Search for the cell housing the specified text and yield its (X, Y) center coordinate. 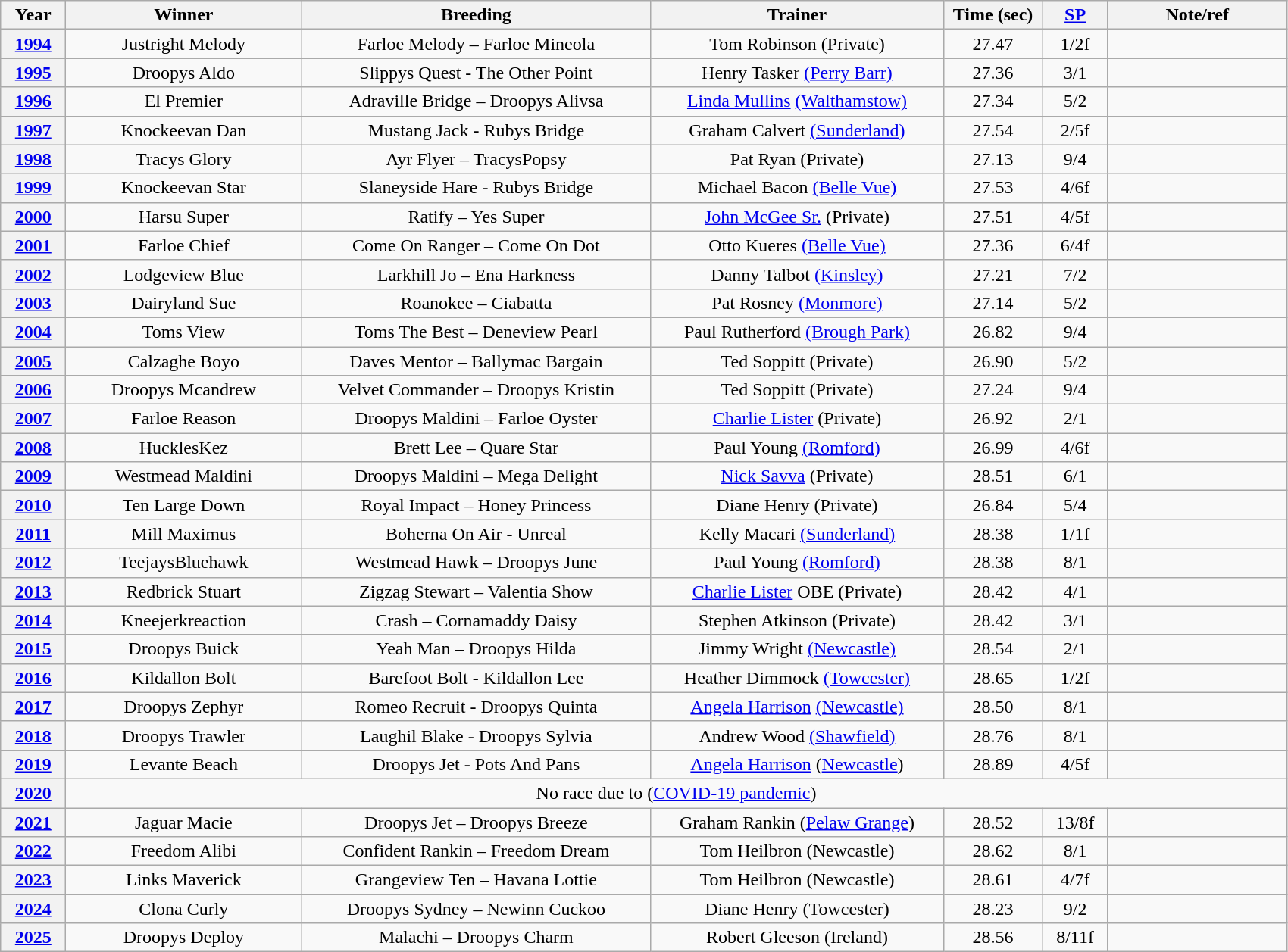
Winner (183, 15)
Farloe Chief (183, 245)
2003 (33, 303)
Come On Ranger – Come On Dot (476, 245)
1997 (33, 130)
Droopys Buick (183, 649)
Robert Gleeson (Ireland) (797, 938)
4/7f (1075, 880)
Toms View (183, 332)
Henry Tasker (Perry Barr) (797, 73)
7/2 (1075, 274)
Barefoot Bolt - Kildallon Lee (476, 678)
Time (sec) (993, 15)
28.76 (993, 735)
No race due to (COVID-19 pandemic) (676, 793)
Graham Rankin (Pelaw Grange) (797, 822)
1994 (33, 44)
26.84 (993, 505)
2018 (33, 735)
Roanokee – Ciabatta (476, 303)
2021 (33, 822)
2017 (33, 707)
28.23 (993, 909)
Lodgeview Blue (183, 274)
Westmead Hawk – Droopys June (476, 563)
Ten Large Down (183, 505)
2001 (33, 245)
Westmead Maldini (183, 476)
Harsu Super (183, 217)
Malachi – Droopys Charm (476, 938)
TeejaysBluehawk (183, 563)
2013 (33, 591)
Adraville Bridge – Droopys Alivsa (476, 101)
28.62 (993, 851)
2022 (33, 851)
Droopys Maldini – Mega Delight (476, 476)
Brett Lee – Quare Star (476, 448)
Knockeevan Star (183, 188)
Note/ref (1197, 15)
Otto Kueres (Belle Vue) (797, 245)
Farloe Reason (183, 419)
1/1f (1075, 534)
2020 (33, 793)
28.56 (993, 938)
Levante Beach (183, 764)
Knockeevan Dan (183, 130)
28.89 (993, 764)
2009 (33, 476)
Justright Melody (183, 44)
27.21 (993, 274)
Michael Bacon (Belle Vue) (797, 188)
Velvet Commander – Droopys Kristin (476, 390)
Pat Ryan (Private) (797, 159)
28.54 (993, 649)
2012 (33, 563)
2019 (33, 764)
Pat Rosney (Monmore) (797, 303)
1996 (33, 101)
Jaguar Macie (183, 822)
2025 (33, 938)
Droopys Maldini – Farloe Oyster (476, 419)
6/1 (1075, 476)
2015 (33, 649)
Linda Mullins (Walthamstow) (797, 101)
2011 (33, 534)
27.13 (993, 159)
Stephen Atkinson (Private) (797, 620)
Links Maverick (183, 880)
Droopys Aldo (183, 73)
Kelly Macari (Sunderland) (797, 534)
Breeding (476, 15)
El Premier (183, 101)
Ratify – Yes Super (476, 217)
Paul Rutherford (Brough Park) (797, 332)
2023 (33, 880)
27.47 (993, 44)
Grangeview Ten – Havana Lottie (476, 880)
John McGee Sr. (Private) (797, 217)
9/2 (1075, 909)
Ayr Flyer – TracysPopsy (476, 159)
Droopys Deploy (183, 938)
28.50 (993, 707)
27.24 (993, 390)
2004 (33, 332)
Dairyland Sue (183, 303)
Heather Dimmock (Towcester) (797, 678)
Tracys Glory (183, 159)
1995 (33, 73)
Calzaghe Boyo (183, 361)
Year (33, 15)
13/8f (1075, 822)
Clona Curly (183, 909)
Royal Impact – Honey Princess (476, 505)
Crash – Cornamaddy Daisy (476, 620)
2002 (33, 274)
1998 (33, 159)
Diane Henry (Private) (797, 505)
Yeah Man – Droopys Hilda (476, 649)
8/11f (1075, 938)
Droopys Mcandrew (183, 390)
Toms The Best – Deneview Pearl (476, 332)
2/5f (1075, 130)
Danny Talbot (Kinsley) (797, 274)
28.52 (993, 822)
Charlie Lister (Private) (797, 419)
Redbrick Stuart (183, 591)
6/4f (1075, 245)
Romeo Recruit - Droopys Quinta (476, 707)
Nick Savva (Private) (797, 476)
26.82 (993, 332)
2016 (33, 678)
28.61 (993, 880)
Freedom Alibi (183, 851)
Droopys Jet - Pots And Pans (476, 764)
27.51 (993, 217)
27.14 (993, 303)
Kneejerkreaction (183, 620)
Boherna On Air - Unreal (476, 534)
2005 (33, 361)
27.54 (993, 130)
2006 (33, 390)
2000 (33, 217)
2014 (33, 620)
Charlie Lister OBE (Private) (797, 591)
Zigzag Stewart – Valentia Show (476, 591)
2007 (33, 419)
1999 (33, 188)
Larkhill Jo – Ena Harkness (476, 274)
2008 (33, 448)
Mill Maximus (183, 534)
Droopys Trawler (183, 735)
27.34 (993, 101)
Diane Henry (Towcester) (797, 909)
Slaneyside Hare - Rubys Bridge (476, 188)
4/1 (1075, 591)
Slippys Quest - The Other Point (476, 73)
Farloe Melody – Farloe Mineola (476, 44)
Laughil Blake - Droopys Sylvia (476, 735)
26.99 (993, 448)
Kildallon Bolt (183, 678)
Graham Calvert (Sunderland) (797, 130)
Droopys Zephyr (183, 707)
28.51 (993, 476)
Mustang Jack - Rubys Bridge (476, 130)
Daves Mentor – Ballymac Bargain (476, 361)
Droopys Sydney – Newinn Cuckoo (476, 909)
5/4 (1075, 505)
27.53 (993, 188)
2010 (33, 505)
2024 (33, 909)
28.65 (993, 678)
Jimmy Wright (Newcastle) (797, 649)
26.92 (993, 419)
SP (1075, 15)
Trainer (797, 15)
Confident Rankin – Freedom Dream (476, 851)
Tom Robinson (Private) (797, 44)
26.90 (993, 361)
HucklesKez (183, 448)
Andrew Wood (Shawfield) (797, 735)
Droopys Jet – Droopys Breeze (476, 822)
